Identify which cell holds the provided text, then report its (x, y) central coordinate. 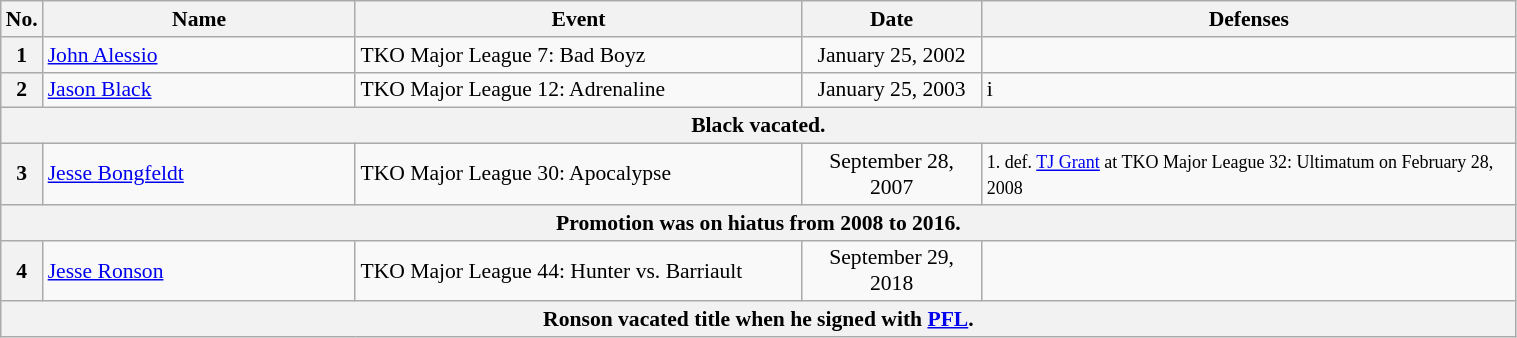
Event (578, 19)
Name (200, 19)
3 (22, 174)
No. (22, 19)
1 (22, 55)
September 29, 2018 (892, 270)
4 (22, 270)
John Alessio (200, 55)
Jesse Bongfeldt (200, 174)
TKO Major League 7: Bad Boyz (578, 55)
Black vacated. (758, 126)
January 25, 2003 (892, 90)
Defenses (1249, 19)
Ronson vacated title when he signed with PFL. (758, 320)
Jesse Ronson (200, 270)
TKO Major League 12: Adrenaline (578, 90)
2 (22, 90)
Date (892, 19)
Promotion was on hiatus from 2008 to 2016. (758, 223)
TKO Major League 44: Hunter vs. Barriault (578, 270)
September 28, 2007 (892, 174)
1. def. TJ Grant at TKO Major League 32: Ultimatum on February 28, 2008 (1249, 174)
January 25, 2002 (892, 55)
TKO Major League 30: Apocalypse (578, 174)
Jason Black (200, 90)
i (1249, 90)
